Provide the (X, Y) coordinate of the cell's center where the given text is located.  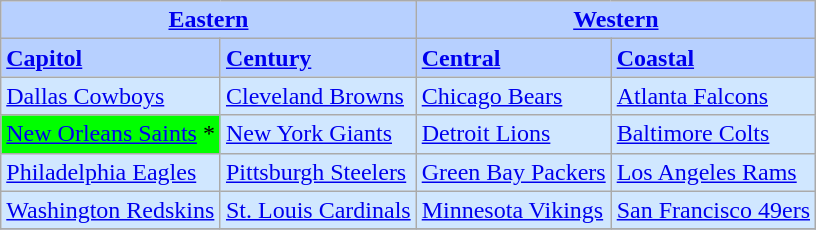
St. Louis Cardinals (318, 210)
Philadelphia Eagles (111, 172)
Washington Redskins (111, 210)
Central (514, 58)
Coastal (713, 58)
Chicago Bears (514, 96)
Minnesota Vikings (514, 210)
Century (318, 58)
Pittsburgh Steelers (318, 172)
New York Giants (318, 134)
New Orleans Saints * (111, 134)
Eastern (208, 20)
San Francisco 49ers (713, 210)
Capitol (111, 58)
Atlanta Falcons (713, 96)
Detroit Lions (514, 134)
Baltimore Colts (713, 134)
Cleveland Browns (318, 96)
Los Angeles Rams (713, 172)
Dallas Cowboys (111, 96)
Western (616, 20)
Green Bay Packers (514, 172)
